Find where the given text appears and provide that cell's center as [X, Y] coordinate. 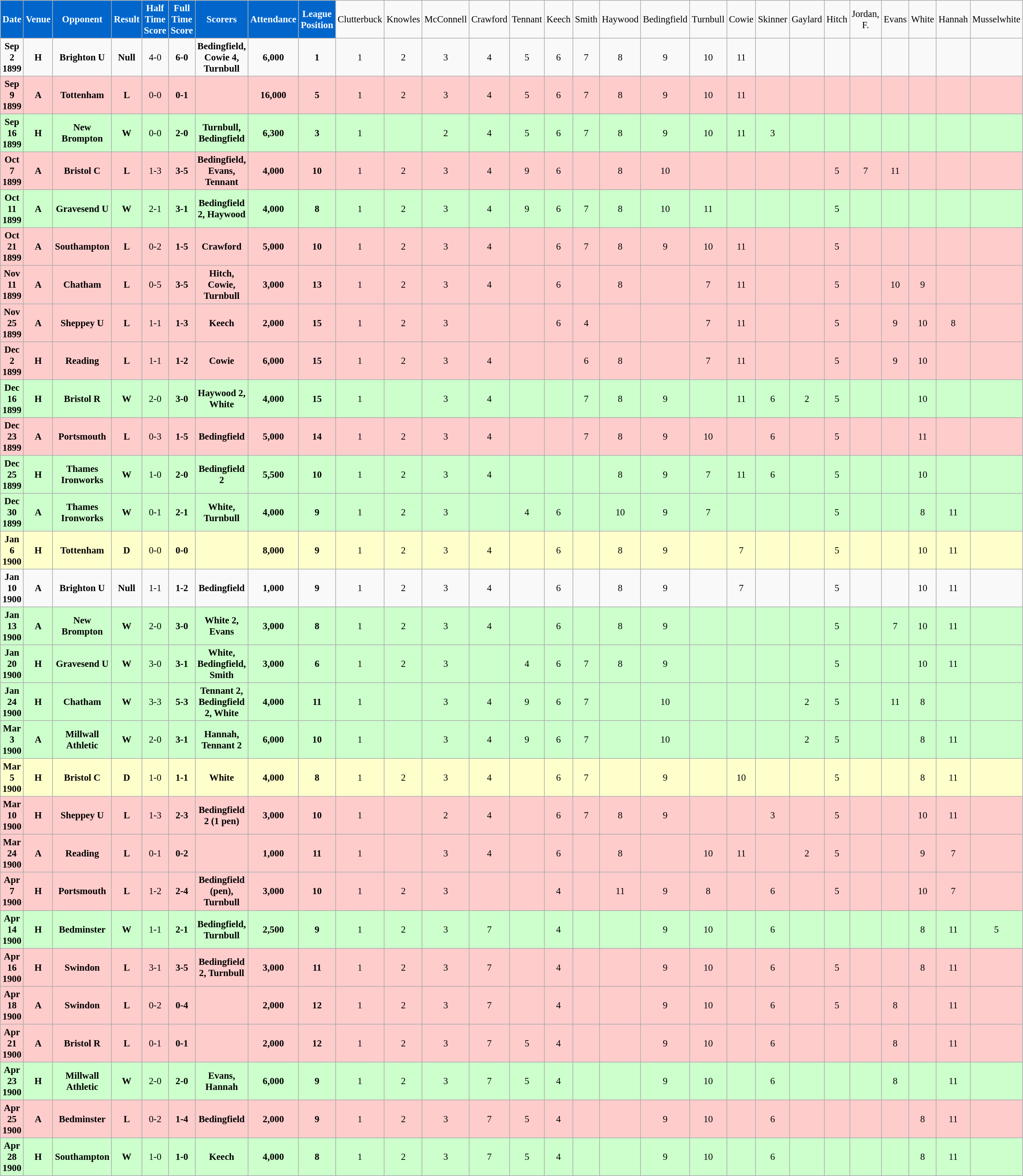
Haywood 2, White [221, 399]
Turnbull [708, 19]
Mar 5 1900 [12, 778]
Jan 10 1900 [12, 588]
8,000 [273, 550]
Skinner [773, 19]
Smith [586, 19]
White, Turnbull [221, 512]
Tennant [527, 19]
Hitch [837, 19]
Bedingfield 2 (1 pen) [221, 815]
Jordan, F. [865, 19]
Mar 10 1900 [12, 815]
Dec 2 1899 [12, 361]
Full Time Score [182, 19]
0-5 [155, 285]
Apr 28 1900 [12, 1157]
Attendance [273, 19]
Bedingfield, Cowie 4, Turnbull [221, 58]
Jan 24 1900 [12, 702]
Venue [38, 19]
Jan 6 1900 [12, 550]
Jan 13 1900 [12, 626]
Dec 23 1899 [12, 436]
Hannah, Tennant 2 [221, 740]
Apr 18 1900 [12, 1005]
6-0 [182, 58]
2-4 [182, 892]
Haywood [620, 19]
5-3 [182, 702]
Tennant 2, Bedingfield 2, White [221, 702]
Bedingfield, Turnbull [221, 929]
Nov 25 1899 [12, 323]
0-3 [155, 436]
Evans, Hannah [221, 1081]
1-4 [182, 1119]
Knowles [403, 19]
Half Time Score [155, 19]
Nov 11 1899 [12, 285]
Turnbull, Bedingfield [221, 133]
Sep 2 1899 [12, 58]
Apr 7 1900 [12, 892]
Musselwhite [996, 19]
League Position [317, 19]
White, Bedingfield, Smith [221, 664]
2,500 [273, 929]
Apr 16 1900 [12, 967]
Bedingfield 2, Turnbull [221, 967]
16,000 [273, 95]
Sep 9 1899 [12, 95]
Date [12, 19]
6,300 [273, 133]
Oct 11 1899 [12, 209]
Dec 16 1899 [12, 399]
Mar 24 1900 [12, 854]
4-0 [155, 58]
White 2, Evans [221, 626]
Apr 25 1900 [12, 1119]
Bedingfield 2 [221, 474]
Gaylard [807, 19]
Clutterbuck [360, 19]
0-4 [182, 1005]
Opponent [82, 19]
Mar 3 1900 [12, 740]
Jan 20 1900 [12, 664]
3-3 [155, 702]
Scorers [221, 19]
Dec 30 1899 [12, 512]
Oct 21 1899 [12, 247]
Hannah [953, 19]
Evans [895, 19]
2-3 [182, 815]
Bedingfield (pen), Turnbull [221, 892]
Hitch, Cowie, Turnbull [221, 285]
Bedingfield 2, Haywood [221, 209]
5,500 [273, 474]
Apr 23 1900 [12, 1081]
Apr 21 1900 [12, 1043]
13 [317, 285]
Apr 14 1900 [12, 929]
Oct 7 1899 [12, 171]
Sep 16 1899 [12, 133]
Bedingfield, Evans, Tennant [221, 171]
Dec 25 1899 [12, 474]
McConnell [445, 19]
Result [127, 19]
14 [317, 436]
